Capture the cell that displays the provided text and extract its (x, y) central coordinate. 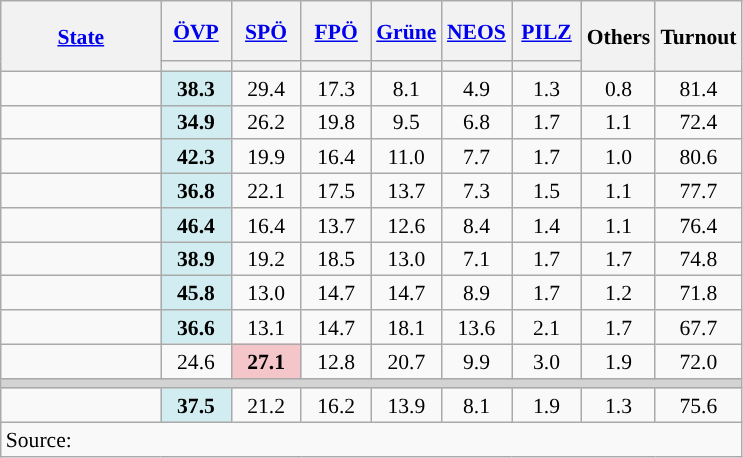
34.9 (196, 122)
67.7 (698, 327)
74.8 (698, 259)
24.6 (196, 361)
46.4 (196, 225)
PILZ (547, 31)
12.6 (406, 225)
1.4 (547, 225)
38.9 (196, 259)
20.7 (406, 361)
72.4 (698, 122)
22.1 (266, 191)
81.4 (698, 88)
7.3 (476, 191)
7.1 (476, 259)
3.0 (547, 361)
16.2 (336, 406)
21.2 (266, 406)
71.8 (698, 293)
Grüne (406, 31)
77.7 (698, 191)
18.5 (336, 259)
13.1 (266, 327)
38.3 (196, 88)
8.4 (476, 225)
State (81, 36)
8.9 (476, 293)
FPÖ (336, 31)
1.2 (619, 293)
9.9 (476, 361)
1.5 (547, 191)
19.9 (266, 157)
6.8 (476, 122)
36.6 (196, 327)
1.0 (619, 157)
13.6 (476, 327)
NEOS (476, 31)
45.8 (196, 293)
13.9 (406, 406)
17.5 (336, 191)
27.1 (266, 361)
12.8 (336, 361)
37.5 (196, 406)
76.4 (698, 225)
Others (619, 36)
80.6 (698, 157)
19.2 (266, 259)
36.8 (196, 191)
72.0 (698, 361)
Source: (372, 440)
ÖVP (196, 31)
42.3 (196, 157)
SPÖ (266, 31)
17.3 (336, 88)
26.2 (266, 122)
Turnout (698, 36)
2.1 (547, 327)
4.9 (476, 88)
7.7 (476, 157)
19.8 (336, 122)
9.5 (406, 122)
11.0 (406, 157)
18.1 (406, 327)
0.8 (619, 88)
75.6 (698, 406)
29.4 (266, 88)
